Return [X, Y] of the center of cell containing provided text 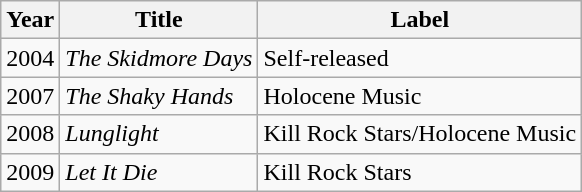
Let It Die [159, 172]
Title [159, 20]
2008 [30, 134]
2009 [30, 172]
Lunglight [159, 134]
Kill Rock Stars [420, 172]
Year [30, 20]
Holocene Music [420, 96]
Self-released [420, 58]
2004 [30, 58]
Kill Rock Stars/Holocene Music [420, 134]
The Shaky Hands [159, 96]
Label [420, 20]
2007 [30, 96]
The Skidmore Days [159, 58]
